Return the [x, y] coordinate for the center point of the cell that contains the specified text.  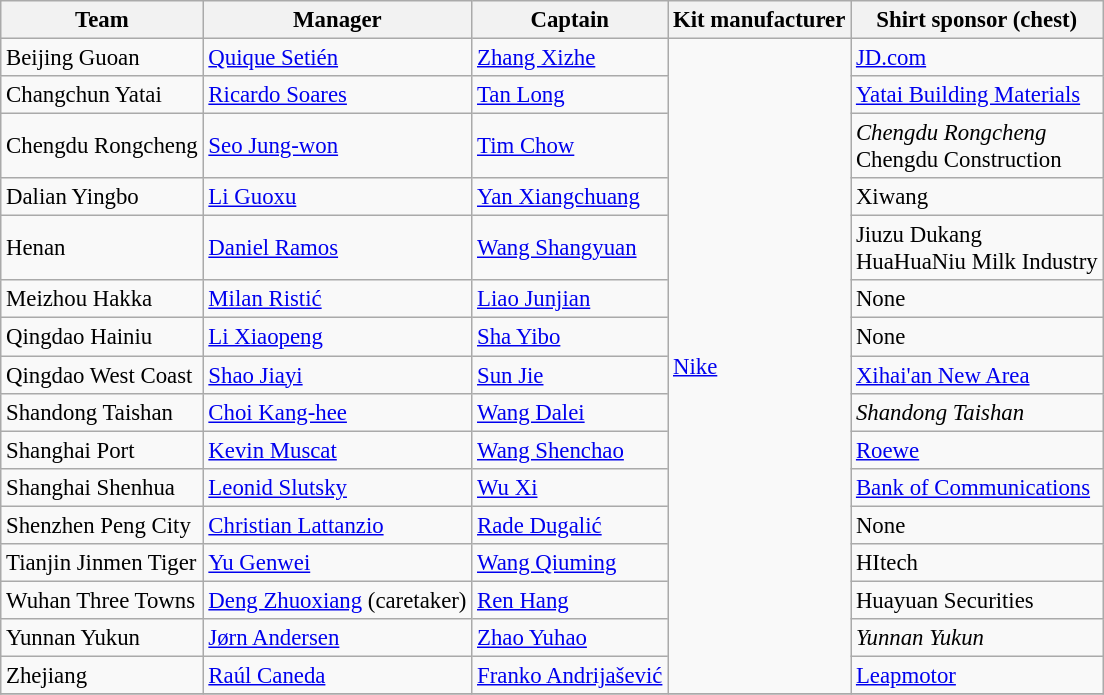
Qingdao West Coast [102, 375]
Shanghai Shenhua [102, 487]
Kevin Muscat [338, 450]
Li Xiaopeng [338, 337]
HItech [977, 563]
Raúl Caneda [338, 675]
Yatai Building Materials [977, 95]
Franko Andrijašević [570, 675]
Roewe [977, 450]
Wang Shangyuan [570, 248]
Meizhou Hakka [102, 299]
Ricardo Soares [338, 95]
Huayuan Securities [977, 600]
Tan Long [570, 95]
Zhao Yuhao [570, 638]
Jiuzu DukangHuaHuaNiu Milk Industry [977, 248]
Yan Xiangchuang [570, 197]
Sun Jie [570, 375]
Yu Genwei [338, 563]
Jørn Andersen [338, 638]
Wang Dalei [570, 412]
Bank of Communications [977, 487]
Dalian Yingbo [102, 197]
JD.com [977, 58]
Kit manufacturer [760, 20]
Shirt sponsor (chest) [977, 20]
Henan [102, 248]
Shao Jiayi [338, 375]
Wang Shenchao [570, 450]
Leonid Slutsky [338, 487]
Wuhan Three Towns [102, 600]
Wu Xi [570, 487]
Xiwang [977, 197]
Xihai'an New Area [977, 375]
Shenzhen Peng City [102, 525]
Shanghai Port [102, 450]
Sha Yibo [570, 337]
Wang Qiuming [570, 563]
Christian Lattanzio [338, 525]
Chengdu Rongcheng [102, 146]
Team [102, 20]
Captain [570, 20]
Tim Chow [570, 146]
Manager [338, 20]
Quique Setién [338, 58]
Chengdu RongchengChengdu Construction [977, 146]
Changchun Yatai [102, 95]
Li Guoxu [338, 197]
Ren Hang [570, 600]
Zhejiang [102, 675]
Daniel Ramos [338, 248]
Liao Junjian [570, 299]
Zhang Xizhe [570, 58]
Deng Zhuoxiang (caretaker) [338, 600]
Qingdao Hainiu [102, 337]
Tianjin Jinmen Tiger [102, 563]
Milan Ristić [338, 299]
Leapmotor [977, 675]
Rade Dugalić [570, 525]
Choi Kang-hee [338, 412]
Nike [760, 367]
Beijing Guoan [102, 58]
Seo Jung-won [338, 146]
